Return the (x, y) coordinate for the center point of the cell that contains the specified text.  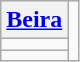
Beira (34, 20)
